Extract the (x, y) coordinate from the center of the cell holding the provided text.  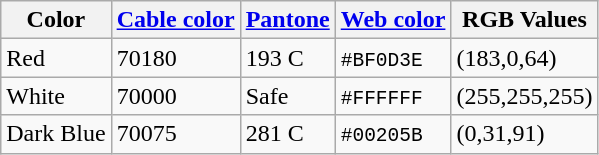
70075 (176, 134)
#00205B (393, 134)
Safe (288, 96)
Cable color (176, 20)
#FFFFFF (393, 96)
Color (56, 20)
193 C (288, 58)
(255,255,255) (524, 96)
(183,0,64) (524, 58)
Web color (393, 20)
70180 (176, 58)
70000 (176, 96)
RGB Values (524, 20)
281 C (288, 134)
Dark Blue (56, 134)
Red (56, 58)
(0,31,91) (524, 134)
Pantone (288, 20)
#BF0D3E (393, 58)
White (56, 96)
